Output the (x, y) coordinate of the center of the cell containing the given text.  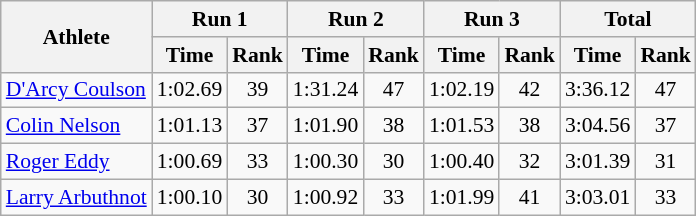
1:00.92 (326, 197)
3:03.01 (598, 197)
1:31.24 (326, 90)
1:00.10 (190, 197)
1:00.69 (190, 162)
3:04.56 (598, 126)
32 (530, 162)
39 (258, 90)
42 (530, 90)
1:01.13 (190, 126)
Colin Nelson (76, 126)
1:00.40 (462, 162)
Run 3 (492, 19)
41 (530, 197)
Athlete (76, 36)
Total (628, 19)
1:02.69 (190, 90)
D'Arcy Coulson (76, 90)
Roger Eddy (76, 162)
3:01.39 (598, 162)
Larry Arbuthnot (76, 197)
1:01.90 (326, 126)
1:01.99 (462, 197)
1:02.19 (462, 90)
Run 2 (356, 19)
1:01.53 (462, 126)
1:00.30 (326, 162)
31 (666, 162)
Run 1 (220, 19)
3:36.12 (598, 90)
